Extract the (x, y) coordinate from the center of the cell holding the provided text.  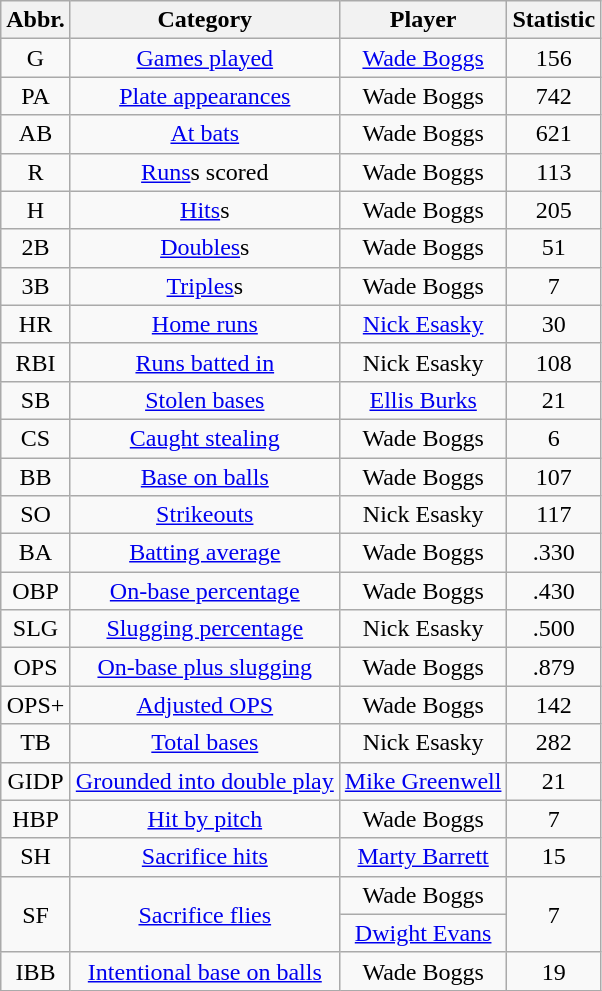
Caught stealing (204, 438)
Intentional base on balls (204, 971)
19 (554, 971)
742 (554, 96)
RBI (36, 362)
H (36, 210)
156 (554, 58)
CS (36, 438)
.879 (554, 667)
Dwight Evans (423, 933)
OPS (36, 667)
Statistic (554, 20)
Marty Barrett (423, 857)
Slugging percentage (204, 629)
TB (36, 743)
.500 (554, 629)
G (36, 58)
6 (554, 438)
On-base plus slugging (204, 667)
Player (423, 20)
BB (36, 477)
Stolen bases (204, 400)
OPS+ (36, 705)
Home runs (204, 324)
30 (554, 324)
Games played (204, 58)
On-base percentage (204, 591)
Adjusted OPS (204, 705)
3B (36, 286)
At bats (204, 134)
282 (554, 743)
IBB (36, 971)
107 (554, 477)
15 (554, 857)
Runss scored (204, 172)
BA (36, 553)
HBP (36, 819)
Hit by pitch (204, 819)
Hitss (204, 210)
Category (204, 20)
Sacrifice hits (204, 857)
R (36, 172)
Mike Greenwell (423, 781)
Runs batted in (204, 362)
GIDP (36, 781)
108 (554, 362)
SB (36, 400)
.430 (554, 591)
Ellis Burks (423, 400)
Sacrifice flies (204, 914)
621 (554, 134)
SF (36, 914)
113 (554, 172)
.330 (554, 553)
Grounded into double play (204, 781)
HR (36, 324)
Tripless (204, 286)
51 (554, 248)
Doubless (204, 248)
142 (554, 705)
2B (36, 248)
PA (36, 96)
Abbr. (36, 20)
Total bases (204, 743)
OBP (36, 591)
Plate appearances (204, 96)
SH (36, 857)
Strikeouts (204, 515)
Batting average (204, 553)
205 (554, 210)
SLG (36, 629)
117 (554, 515)
AB (36, 134)
SO (36, 515)
Base on balls (204, 477)
